Search for the cell housing the specified text and yield its (X, Y) center coordinate. 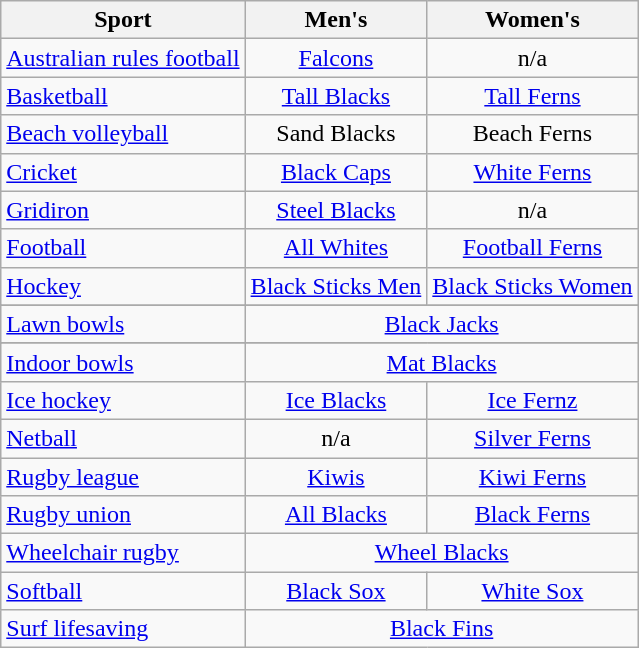
Lawn bowls (123, 324)
Indoor bowls (123, 362)
Wheel Blacks (442, 553)
Sand Blacks (336, 134)
Black Jacks (442, 324)
Ice Fernz (532, 400)
Tall Ferns (532, 96)
Falcons (336, 58)
Beach volleyball (123, 134)
Black Sticks Men (336, 286)
Black Sticks Women (532, 286)
Australian rules football (123, 58)
Black Sox (336, 591)
Beach Ferns (532, 134)
All Blacks (336, 515)
Men's (336, 20)
Football Ferns (532, 248)
Silver Ferns (532, 438)
Black Fins (442, 629)
Softball (123, 591)
Mat Blacks (442, 362)
Black Caps (336, 172)
Rugby union (123, 515)
White Sox (532, 591)
Hockey (123, 286)
Ice hockey (123, 400)
Ice Blacks (336, 400)
Wheelchair rugby (123, 553)
All Whites (336, 248)
Steel Blacks (336, 210)
Women's (532, 20)
Cricket (123, 172)
Gridiron (123, 210)
Surf lifesaving (123, 629)
Sport (123, 20)
Kiwis (336, 477)
Rugby league (123, 477)
Netball (123, 438)
Basketball (123, 96)
Tall Blacks (336, 96)
Kiwi Ferns (532, 477)
Black Ferns (532, 515)
White Ferns (532, 172)
Football (123, 248)
